Output the [x, y] coordinate of the center of the cell containing the given text.  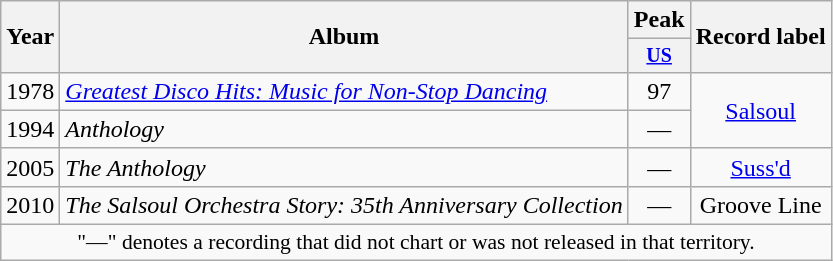
Suss'd [760, 167]
Greatest Disco Hits: Music for Non-Stop Dancing [344, 91]
Groove Line [760, 205]
2005 [30, 167]
Year [30, 37]
The Anthology [344, 167]
Record label [760, 37]
1994 [30, 129]
1978 [30, 91]
2010 [30, 205]
Anthology [344, 129]
US [659, 56]
"—" denotes a recording that did not chart or was not released in that territory. [416, 243]
The Salsoul Orchestra Story: 35th Anniversary Collection [344, 205]
97 [659, 91]
Salsoul [760, 110]
Peak [659, 20]
Album [344, 37]
